Extract the [X, Y] coordinate from the center of the cell holding the provided text.  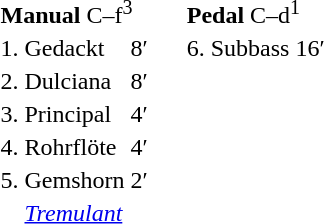
Principal [74, 114]
Subbass [250, 48]
6. [196, 48]
Gedackt [74, 48]
2′ [139, 180]
Gemshorn [74, 180]
Rohrflöte [74, 147]
Dulciana [74, 81]
